Determine the [X, Y] coordinate at the center of the cell enclosing the given text.  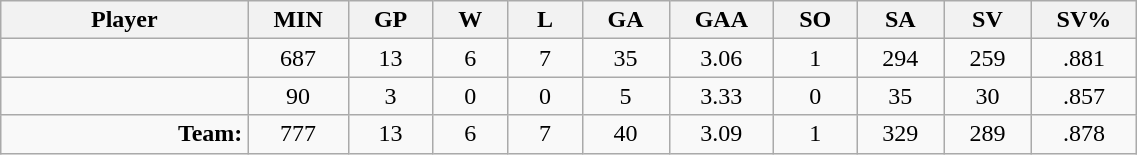
3.06 [721, 58]
777 [298, 134]
289 [988, 134]
L [545, 20]
30 [988, 96]
90 [298, 96]
.878 [1084, 134]
MIN [298, 20]
3.09 [721, 134]
SO [816, 20]
GP [390, 20]
.881 [1084, 58]
687 [298, 58]
GAA [721, 20]
.857 [1084, 96]
259 [988, 58]
329 [900, 134]
Player [124, 20]
SV% [1084, 20]
GA [626, 20]
3.33 [721, 96]
SV [988, 20]
3 [390, 96]
W [470, 20]
5 [626, 96]
40 [626, 134]
SA [900, 20]
Team: [124, 134]
294 [900, 58]
